Output the [X, Y] coordinate of the center of the cell containing the given text.  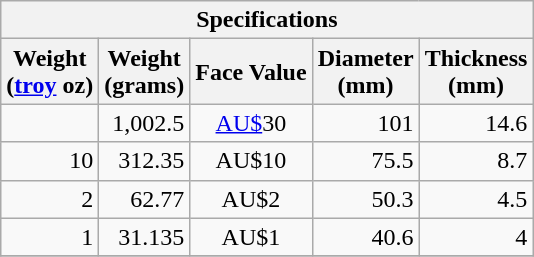
Diameter(mm) [366, 72]
Weight(grams) [144, 72]
4 [476, 237]
40.6 [366, 237]
Face Value [251, 72]
75.5 [366, 161]
312.35 [144, 161]
Thickness(mm) [476, 72]
AU$1 [251, 237]
1,002.5 [144, 123]
50.3 [366, 199]
14.6 [476, 123]
AU$10 [251, 161]
8.7 [476, 161]
2 [50, 199]
AU$2 [251, 199]
10 [50, 161]
Weight(troy oz) [50, 72]
4.5 [476, 199]
62.77 [144, 199]
1 [50, 237]
31.135 [144, 237]
101 [366, 123]
AU$30 [251, 123]
Specifications [267, 20]
